Identify which cell holds the provided text, then report its (X, Y) central coordinate. 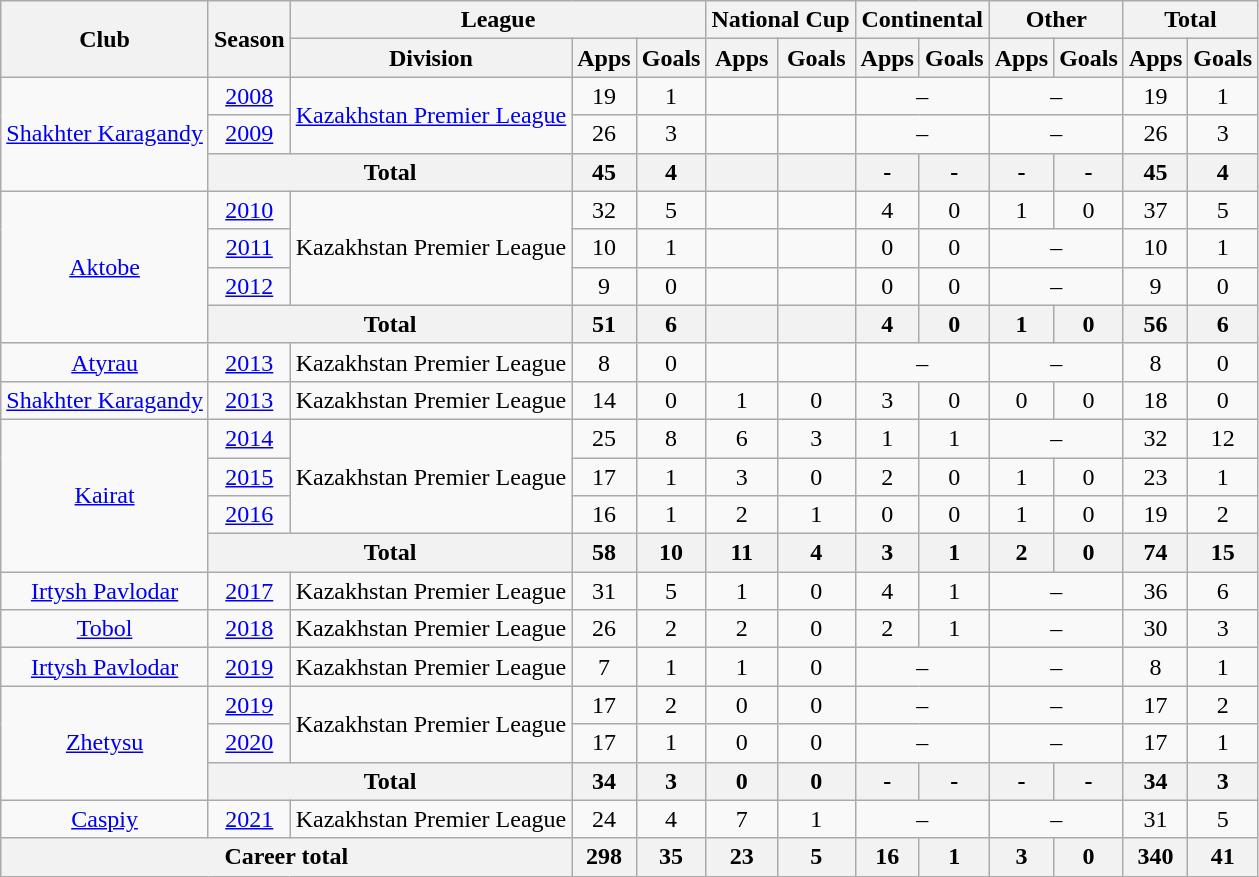
2008 (249, 96)
30 (1155, 629)
2010 (249, 210)
74 (1155, 553)
Division (431, 58)
2015 (249, 477)
12 (1223, 438)
2017 (249, 591)
37 (1155, 210)
41 (1223, 857)
36 (1155, 591)
2020 (249, 743)
Career total (286, 857)
298 (604, 857)
2009 (249, 134)
Other (1056, 20)
35 (671, 857)
24 (604, 819)
2014 (249, 438)
2021 (249, 819)
2016 (249, 515)
18 (1155, 400)
Caspiy (105, 819)
Kairat (105, 495)
15 (1223, 553)
Season (249, 39)
Zhetysu (105, 743)
51 (604, 324)
14 (604, 400)
Club (105, 39)
Continental (922, 20)
2018 (249, 629)
Aktobe (105, 267)
56 (1155, 324)
11 (742, 553)
League (498, 20)
National Cup (780, 20)
340 (1155, 857)
2011 (249, 248)
2012 (249, 286)
25 (604, 438)
Tobol (105, 629)
58 (604, 553)
Atyrau (105, 362)
